From the cell containing the given text, extract its center point as [X, Y] coordinate. 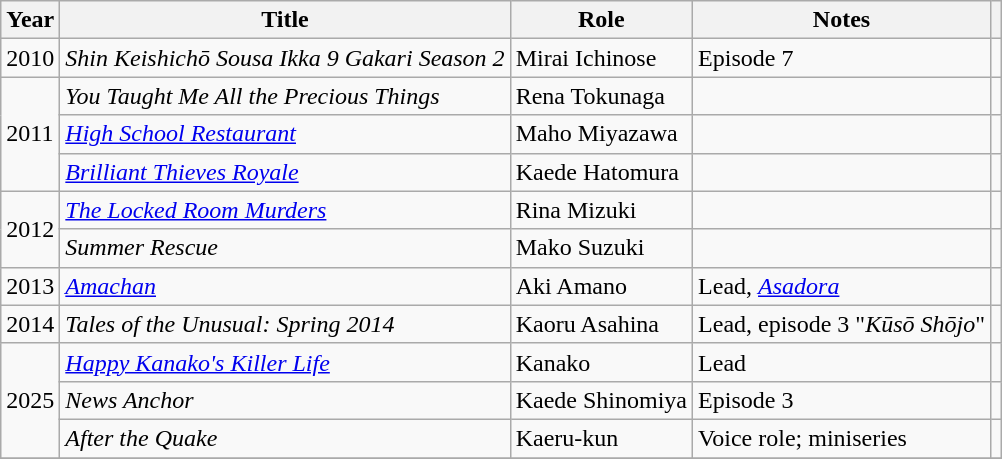
Aki Amano [601, 286]
Lead, episode 3 "Kūsō Shōjo" [842, 324]
Tales of the Unusual: Spring 2014 [285, 324]
Happy Kanako's Killer Life [285, 362]
2011 [30, 134]
Kaeru-kun [601, 438]
Year [30, 20]
Voice role; miniseries [842, 438]
Shin Keishichō Sousa Ikka 9 Gakari Season 2 [285, 58]
You Taught Me All the Precious Things [285, 96]
2010 [30, 58]
2012 [30, 229]
2013 [30, 286]
Brilliant Thieves Royale [285, 172]
Episode 3 [842, 400]
Rina Mizuki [601, 210]
Maho Miyazawa [601, 134]
Rena Tokunaga [601, 96]
Episode 7 [842, 58]
High School Restaurant [285, 134]
Title [285, 20]
Lead, Asadora [842, 286]
Kaede Shinomiya [601, 400]
2014 [30, 324]
Notes [842, 20]
After the Quake [285, 438]
Amachan [285, 286]
Kaoru Asahina [601, 324]
Mirai Ichinose [601, 58]
2025 [30, 400]
Lead [842, 362]
Kanako [601, 362]
The Locked Room Murders [285, 210]
Mako Suzuki [601, 248]
News Anchor [285, 400]
Kaede Hatomura [601, 172]
Summer Rescue [285, 248]
Role [601, 20]
